Return the (x, y) coordinate for the center point of the cell that contains the specified text.  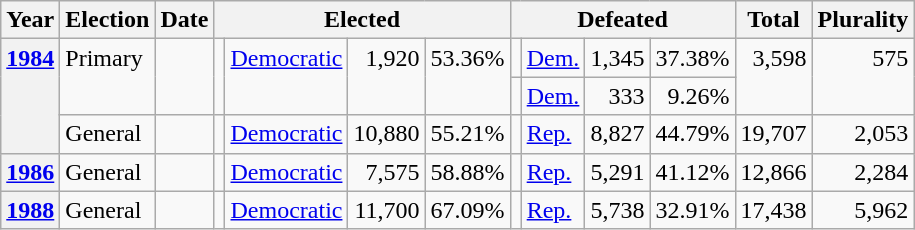
55.21% (468, 134)
8,827 (618, 134)
32.91% (692, 210)
Primary (108, 77)
19,707 (774, 134)
3,598 (774, 77)
Total (774, 20)
9.26% (692, 96)
Plurality (863, 20)
1,345 (618, 58)
58.88% (468, 172)
Elected (362, 20)
1984 (30, 96)
37.38% (692, 58)
17,438 (774, 210)
53.36% (468, 77)
2,053 (863, 134)
67.09% (468, 210)
Year (30, 20)
1988 (30, 210)
5,738 (618, 210)
Defeated (622, 20)
12,866 (774, 172)
575 (863, 77)
41.12% (692, 172)
Election (108, 20)
7,575 (386, 172)
2,284 (863, 172)
333 (618, 96)
5,291 (618, 172)
1986 (30, 172)
5,962 (863, 210)
Date (184, 20)
10,880 (386, 134)
1,920 (386, 77)
44.79% (692, 134)
11,700 (386, 210)
